Pinpoint the cell where the given text exists, returning its (X, Y) midpoint coordinate. 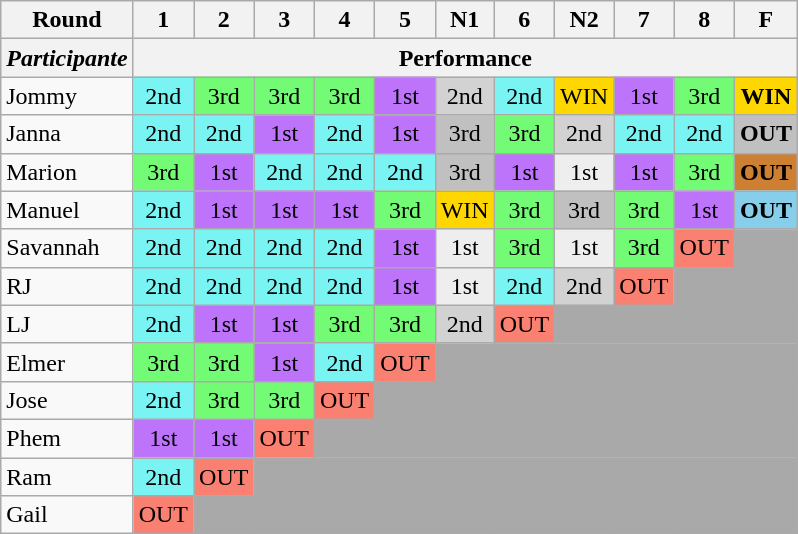
F (766, 20)
Performance (465, 58)
RJ (67, 286)
Jommy (67, 96)
Jose (67, 400)
3 (284, 20)
Phem (67, 438)
4 (344, 20)
7 (644, 20)
Ram (67, 477)
Savannah (67, 248)
Marion (67, 172)
Janna (67, 134)
Elmer (67, 362)
6 (524, 20)
8 (704, 20)
Participante (67, 58)
Manuel (67, 210)
1 (163, 20)
Round (67, 20)
Gail (67, 515)
5 (405, 20)
N1 (464, 20)
LJ (67, 324)
N2 (584, 20)
2 (224, 20)
